Output the (x, y) coordinate of the center of the cell containing the given text.  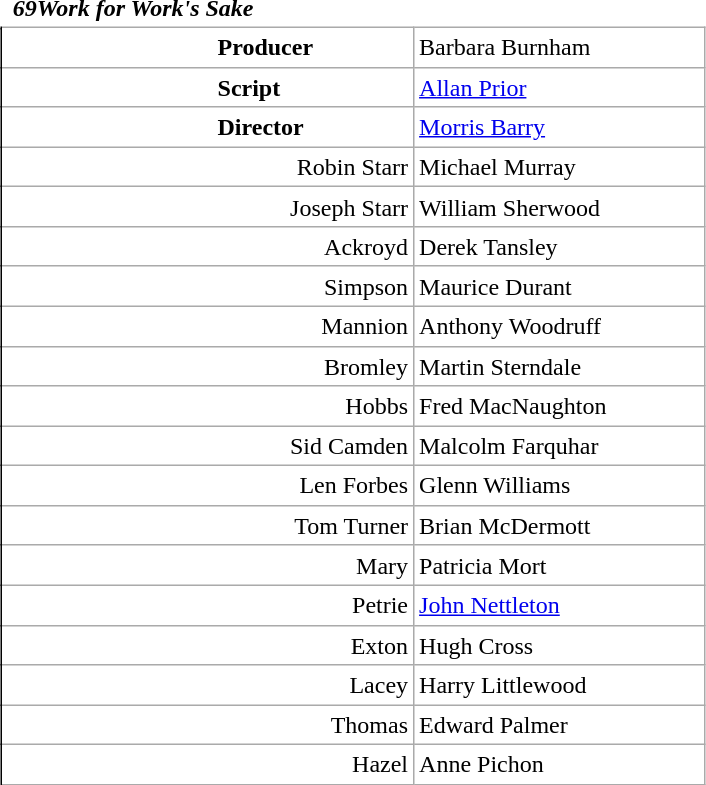
Malcolm Farquhar (560, 446)
Ackroyd (208, 247)
Barbara Burnham (560, 47)
Tom Turner (208, 525)
Len Forbes (208, 486)
Maurice Durant (560, 286)
John Nettleton (560, 605)
Joseph Starr (208, 207)
Hobbs (208, 406)
Script (208, 87)
Anne Pichon (560, 765)
Morris Barry (560, 127)
Anthony Woodruff (560, 326)
Harry Littlewood (560, 685)
Derek Tansley (560, 247)
Hugh Cross (560, 645)
Lacey (208, 685)
Brian McDermott (560, 525)
Petrie (208, 605)
Michael Murray (560, 167)
William Sherwood (560, 207)
Simpson (208, 286)
Edward Palmer (560, 725)
Sid Camden (208, 446)
Mary (208, 565)
Martin Sterndale (560, 366)
Robin Starr (208, 167)
Mannion (208, 326)
Hazel (208, 765)
Producer (208, 47)
Allan Prior (560, 87)
Glenn Williams (560, 486)
Patricia Mort (560, 565)
Fred MacNaughton (560, 406)
Thomas (208, 725)
Bromley (208, 366)
Director (208, 127)
Exton (208, 645)
